Pinpoint the cell where the given text exists, returning its (X, Y) midpoint coordinate. 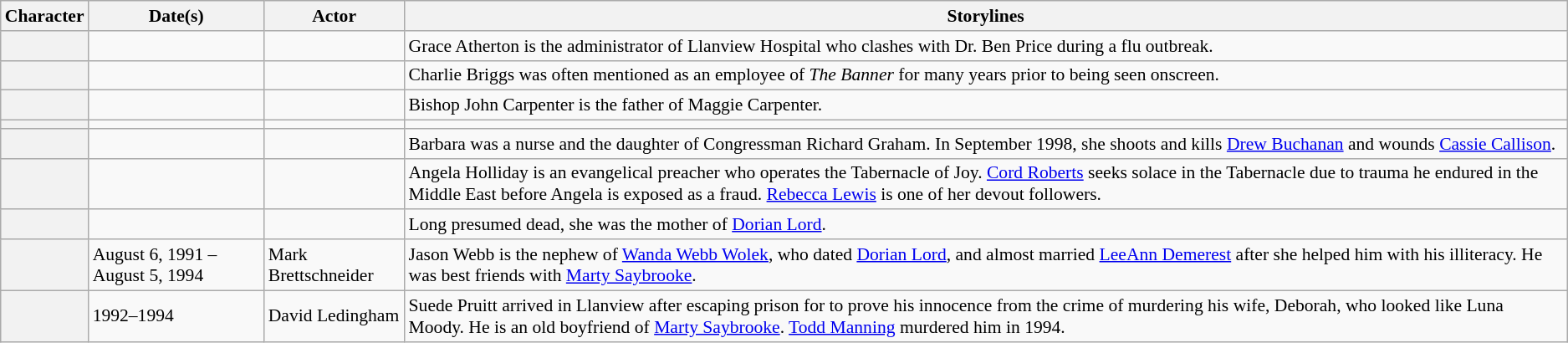
David Ledingham (335, 316)
Storylines (986, 16)
Bishop John Carpenter is the father of Maggie Carpenter. (986, 105)
Charlie Briggs was often mentioned as an employee of The Banner for many years prior to being seen onscreen. (986, 75)
Grace Atherton is the administrator of Llanview Hospital who clashes with Dr. Ben Price during a flu outbreak. (986, 46)
Long presumed dead, she was the mother of Dorian Lord. (986, 225)
Barbara was a nurse and the daughter of Congressman Richard Graham. In September 1998, she shoots and kills Drew Buchanan and wounds Cassie Callison. (986, 144)
Date(s) (176, 16)
Mark Brettschneider (335, 264)
August 6, 1991 – August 5, 1994 (176, 264)
Actor (335, 16)
1992–1994 (176, 316)
Character (45, 16)
